Determine the [x, y] coordinate at the center of the cell enclosing the given text.  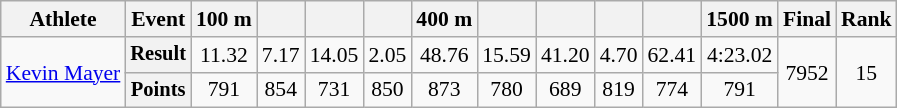
854 [281, 90]
7952 [807, 72]
4:23.02 [740, 55]
Event [158, 19]
Final [807, 19]
Rank [866, 19]
873 [444, 90]
850 [387, 90]
400 m [444, 19]
Points [158, 90]
100 m [224, 19]
15.59 [506, 55]
819 [619, 90]
41.20 [566, 55]
4.70 [619, 55]
62.41 [672, 55]
48.76 [444, 55]
Kevin Mayer [64, 72]
689 [566, 90]
15 [866, 72]
774 [672, 90]
731 [334, 90]
780 [506, 90]
2.05 [387, 55]
11.32 [224, 55]
Result [158, 55]
1500 m [740, 19]
Athlete [64, 19]
7.17 [281, 55]
14.05 [334, 55]
